Find where the given text appears and provide that cell's center as (X, Y) coordinate. 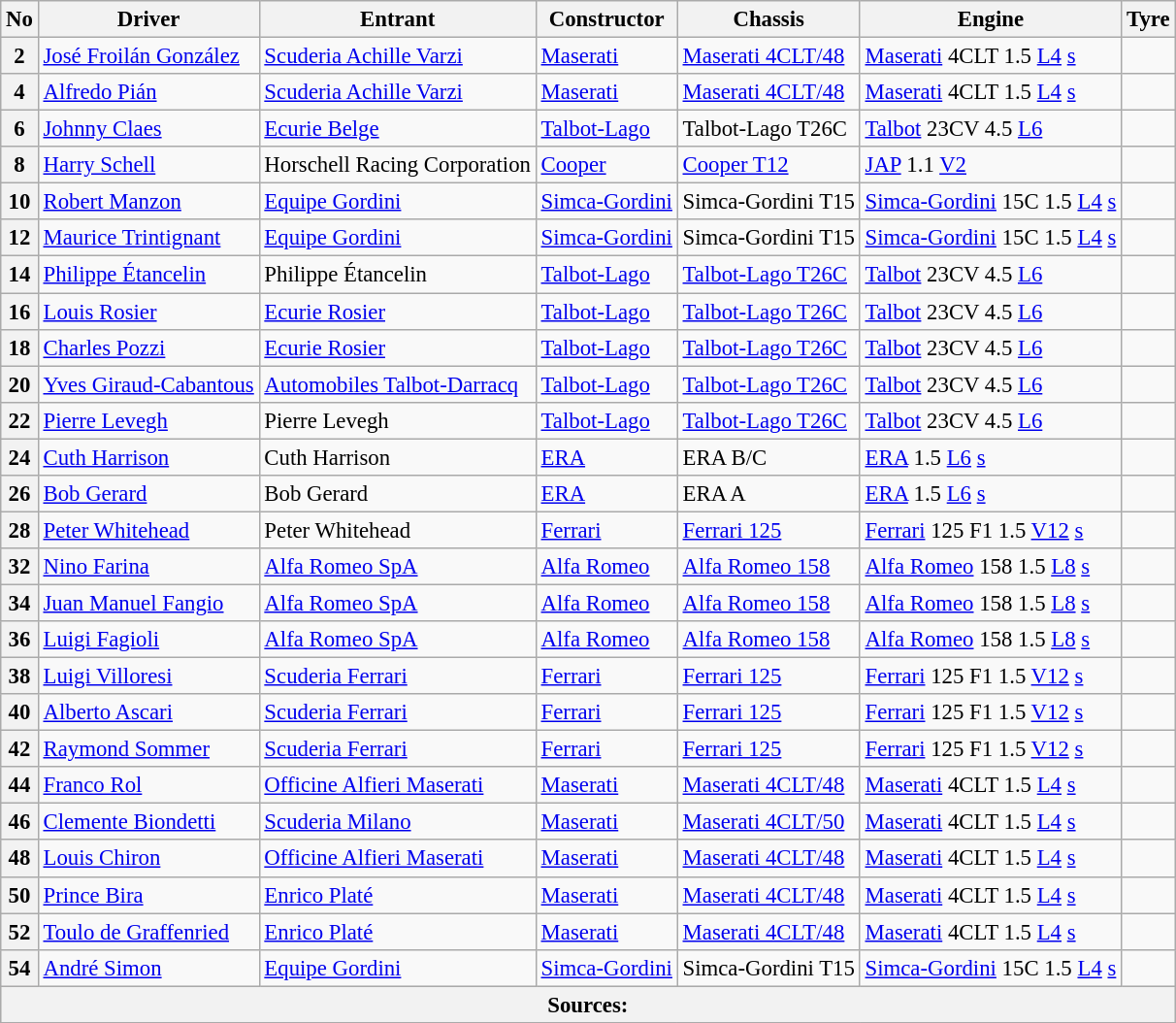
Automobiles Talbot-Darracq (398, 384)
32 (19, 567)
André Simon (148, 968)
Chassis (768, 19)
Raymond Sommer (148, 749)
8 (19, 165)
Johnny Claes (148, 129)
54 (19, 968)
Maurice Trintignant (148, 238)
4 (19, 92)
48 (19, 859)
Louis Chiron (148, 859)
50 (19, 895)
42 (19, 749)
JAP 1.1 V2 (990, 165)
14 (19, 275)
Nino Farina (148, 567)
28 (19, 530)
José Froilán González (148, 56)
No (19, 19)
Ecurie Belge (398, 129)
24 (19, 457)
18 (19, 347)
Clemente Biondetti (148, 822)
Sources: (588, 1005)
Cooper T12 (768, 165)
6 (19, 129)
22 (19, 420)
Franco Rol (148, 785)
Luigi Fagioli (148, 640)
Juan Manuel Fangio (148, 603)
Robert Manzon (148, 202)
Scuderia Milano (398, 822)
40 (19, 712)
Engine (990, 19)
20 (19, 384)
Toulo de Graffenried (148, 932)
Constructor (606, 19)
Maserati 4CLT/50 (768, 822)
Prince Bira (148, 895)
Horschell Racing Corporation (398, 165)
10 (19, 202)
Alberto Ascari (148, 712)
Driver (148, 19)
Charles Pozzi (148, 347)
ERA B/C (768, 457)
38 (19, 676)
Tyre (1149, 19)
52 (19, 932)
44 (19, 785)
26 (19, 494)
ERA A (768, 494)
Yves Giraud-Cabantous (148, 384)
Entrant (398, 19)
Cooper (606, 165)
Alfredo Pián (148, 92)
36 (19, 640)
16 (19, 312)
34 (19, 603)
Louis Rosier (148, 312)
46 (19, 822)
12 (19, 238)
Harry Schell (148, 165)
2 (19, 56)
Luigi Villoresi (148, 676)
